Identify which cell holds the provided text, then report its [X, Y] central coordinate. 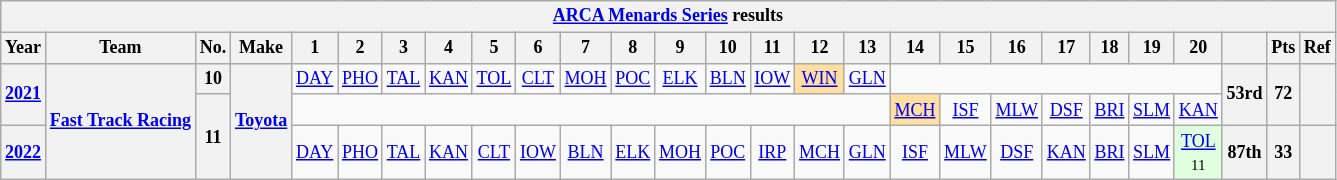
2 [360, 48]
Ref [1317, 48]
12 [820, 48]
20 [1198, 48]
ARCA Menards Series results [668, 16]
17 [1066, 48]
72 [1284, 94]
16 [1016, 48]
6 [538, 48]
WIN [820, 78]
Year [24, 48]
18 [1110, 48]
5 [494, 48]
Team [120, 48]
TOL [494, 78]
No. [212, 48]
9 [680, 48]
Make [262, 48]
2022 [24, 152]
TOL11 [1198, 152]
14 [915, 48]
7 [586, 48]
2021 [24, 94]
15 [966, 48]
19 [1152, 48]
Toyota [262, 121]
13 [867, 48]
87th [1244, 152]
3 [403, 48]
1 [315, 48]
53rd [1244, 94]
4 [449, 48]
33 [1284, 152]
Fast Track Racing [120, 121]
Pts [1284, 48]
IRP [772, 152]
8 [633, 48]
